Search for the cell housing the specified text and yield its (X, Y) center coordinate. 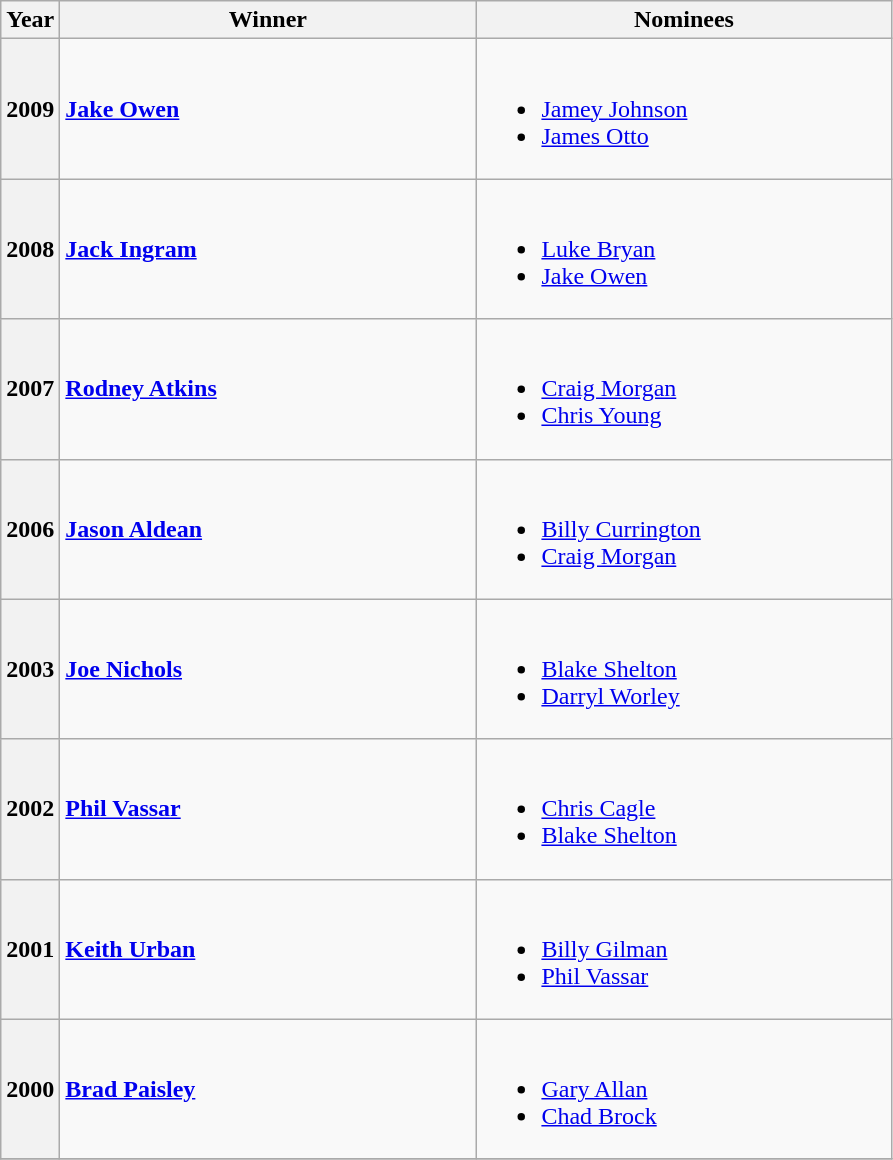
Year (30, 20)
2000 (30, 1089)
2007 (30, 389)
Chris CagleBlake Shelton (684, 809)
Blake SheltonDarryl Worley (684, 669)
2009 (30, 109)
Billy GilmanPhil Vassar (684, 949)
Jason Aldean (268, 529)
2008 (30, 249)
Jack Ingram (268, 249)
2001 (30, 949)
Luke BryanJake Owen (684, 249)
Joe Nichols (268, 669)
2003 (30, 669)
2006 (30, 529)
Rodney Atkins (268, 389)
Keith Urban (268, 949)
Craig MorganChris Young (684, 389)
2002 (30, 809)
Nominees (684, 20)
Jamey JohnsonJames Otto (684, 109)
Winner (268, 20)
Brad Paisley (268, 1089)
Billy CurringtonCraig Morgan (684, 529)
Gary AllanChad Brock (684, 1089)
Phil Vassar (268, 809)
Jake Owen (268, 109)
